Extract the [X, Y] coordinate from the center of the cell holding the provided text.  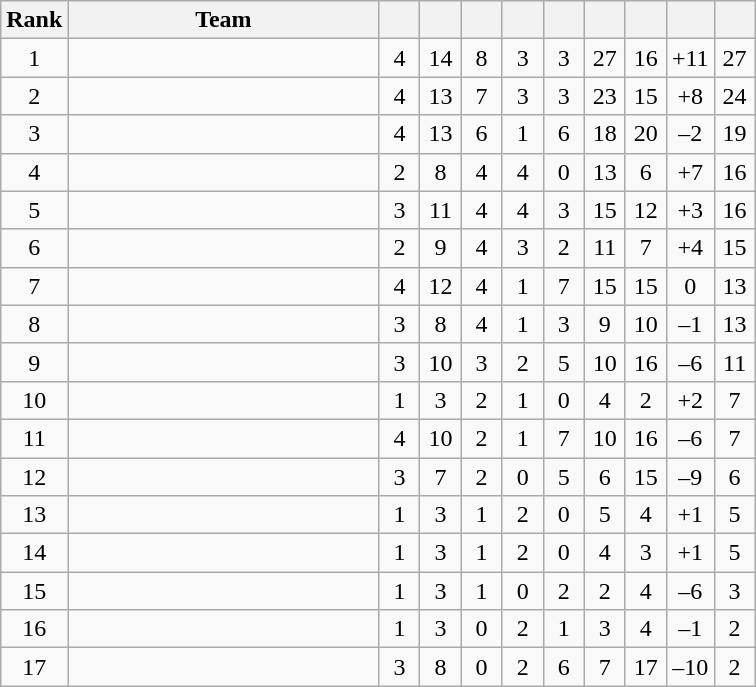
Rank [34, 20]
+11 [690, 58]
+7 [690, 172]
20 [646, 134]
23 [604, 96]
+3 [690, 210]
Team [224, 20]
–10 [690, 667]
–9 [690, 477]
+8 [690, 96]
24 [734, 96]
+2 [690, 400]
+4 [690, 248]
–2 [690, 134]
19 [734, 134]
18 [604, 134]
